Capture the cell that displays the provided text and extract its (x, y) central coordinate. 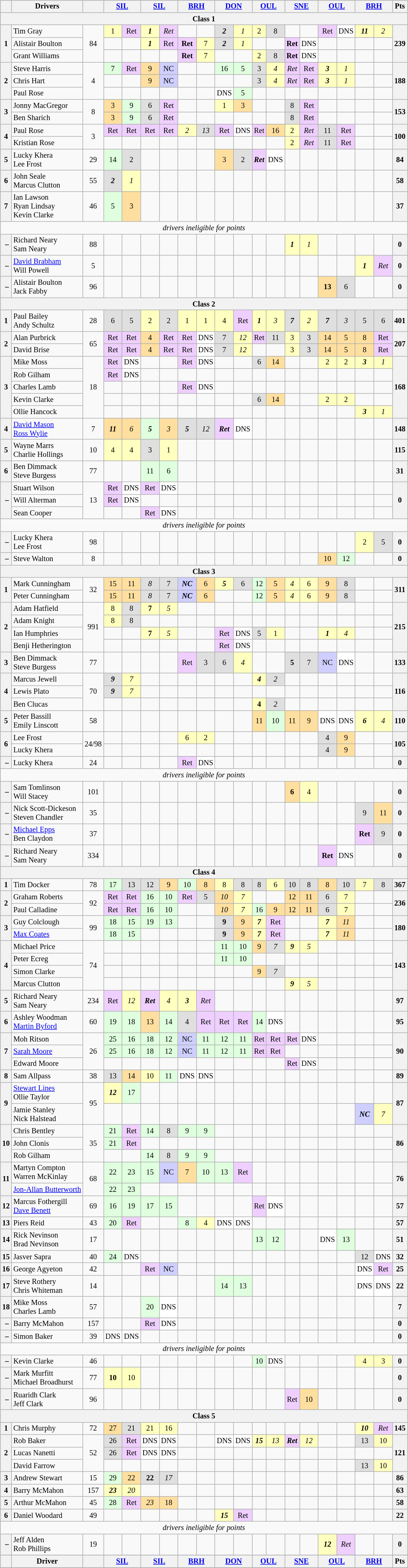
Jonny MacGregor (47, 106)
Stewart Lines Ollie Taylor (47, 1093)
Piers Reid (47, 1223)
Class 2 (204, 304)
Adam Knight (47, 621)
Mike Moss Charles Lamb (47, 1307)
Jasver Sapra (47, 1257)
991 (93, 627)
45 (93, 1503)
Mike Moss (47, 363)
Drivers (47, 7)
Michael Price (47, 947)
188 (400, 81)
98 (93, 542)
Benji Hetherington (47, 646)
Michael Epps Ben Claydon (47, 834)
55 (93, 181)
180 (400, 928)
Rick Nevinson Brad Nevinson (47, 1240)
Alistair Boulton (47, 44)
Ian Lawson Ryan Lindsay Kevin Clarke (47, 207)
133 (400, 663)
Tim Docker (47, 885)
Paul Bailey Andy Schultz (47, 321)
Marcus Clutton (47, 984)
311 (400, 590)
David Mason Ross Wylie (47, 429)
David Brabham Will Powell (47, 266)
110 (400, 721)
63 (400, 1491)
Steve Rothery Chris Whiteman (47, 1286)
Class 3 (204, 571)
39 (93, 1336)
236 (400, 903)
401 (400, 321)
Mark Cunningham (47, 584)
Steve Harris (47, 69)
Lucas Nanetti (47, 1453)
Chris Murphy (47, 1428)
Will Alterman (47, 501)
105 (400, 744)
Jeff Alden Rob Phillips (47, 1544)
Wayne Marrs Charlie Hollings (47, 450)
Marcus Jewell (47, 679)
31 (400, 471)
Mark Murfitt Michael Broadhurst (47, 1378)
143 (400, 965)
215 (400, 627)
69 (93, 1206)
99 (93, 928)
70 (93, 692)
76 (400, 1179)
74 (93, 965)
Charles Lamb (47, 387)
Tim Gray (47, 31)
Lewis Plato (47, 692)
87 (400, 1104)
52 (93, 1453)
207 (400, 343)
Nick Scott-Dickeson Steven Chandler (47, 813)
David Farrow (47, 1466)
Ashley Woodman Martin Byford (47, 1022)
60 (93, 1022)
Kristian Rose (47, 143)
Arthur McMahon (47, 1503)
90 (400, 1051)
100 (400, 136)
68 (93, 1179)
Simon Baker (47, 1336)
Peter Ecreg (47, 959)
40 (93, 1257)
115 (400, 450)
Ruaridh Clark Jeff Clark (47, 1399)
Simon Clarke (47, 972)
101 (93, 792)
Sam Allpass (47, 1076)
Max Coates (47, 934)
Paul Calladine (47, 910)
65 (93, 343)
Peter Cunningham (47, 596)
Chris Bentley (47, 1131)
Chris Hart (47, 81)
Rob Baker (47, 1441)
Marcus Fothergill Dave Benett (47, 1206)
24/98 (93, 744)
Driver (47, 1561)
153 (400, 112)
Martyn Compton Warren McKinlay (47, 1173)
89 (400, 1076)
Ben Sharich (47, 118)
38 (93, 1076)
Class 4 (204, 872)
Jon-Allan Butterworth (47, 1189)
Andrew Stewart (47, 1478)
John Seale Marcus Clutton (47, 181)
42 (93, 1269)
Grant Williams (47, 56)
234 (93, 1001)
334 (93, 855)
Sarah Moore (47, 1051)
43 (93, 1223)
Ben Clucas (47, 704)
Edward Moore (47, 1064)
97 (400, 1001)
168 (400, 387)
27 (113, 1428)
Steve Walton (47, 559)
116 (400, 692)
148 (400, 429)
121 (400, 1453)
72 (93, 1428)
Peter Bassill Emily Linscott (47, 721)
Sam Tomlinson Will Stacey (47, 792)
Stuart Wilson (47, 488)
Graham Roberts (47, 897)
Ollie Hancock (47, 412)
Ian Humphries (47, 633)
Class 5 (204, 1416)
Sean Cooper (47, 513)
Jamie Stanley Nick Halstead (47, 1114)
George Agyeton (47, 1269)
Alan Purbrick (47, 337)
49 (93, 1515)
David Brise (47, 350)
Daniel Woodard (47, 1515)
Class 1 (204, 19)
367 (400, 885)
145 (400, 1428)
92 (93, 903)
Lee Frost (47, 738)
239 (400, 43)
Adam Hatfield (47, 609)
Alistair Boulton Jack Fabby (47, 287)
51 (400, 1240)
Guy Colclough (47, 922)
Moh Ritson (47, 1039)
88 (93, 245)
78 (93, 885)
John Clonis (47, 1144)
